Capture the cell that displays the provided text and extract its (x, y) central coordinate. 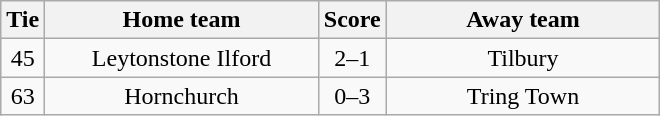
0–3 (352, 96)
Tilbury (523, 58)
45 (23, 58)
2–1 (352, 58)
Home team (182, 20)
Away team (523, 20)
Tie (23, 20)
Leytonstone Ilford (182, 58)
Tring Town (523, 96)
63 (23, 96)
Hornchurch (182, 96)
Score (352, 20)
